For the text-containing cell, return its midpoint in (X, Y) coordinate format. 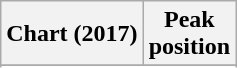
Peakposition (189, 34)
Chart (2017) (72, 34)
